Capture the cell that displays the provided text and extract its [x, y] central coordinate. 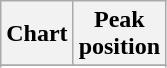
Chart [37, 34]
Peakposition [119, 34]
